Detect which cell encompasses the target text, then output its (X, Y) center coordinate. 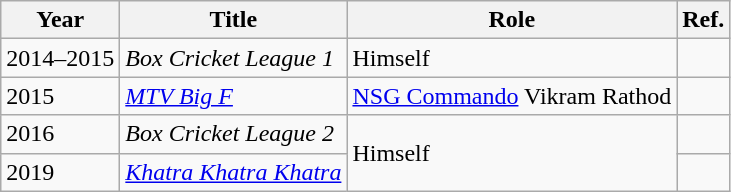
MTV Big F (234, 96)
Box Cricket League 1 (234, 58)
2019 (60, 172)
Ref. (704, 20)
Title (234, 20)
NSG Commando Vikram Rathod (512, 96)
Khatra Khatra Khatra (234, 172)
Box Cricket League 2 (234, 134)
Role (512, 20)
Year (60, 20)
2016 (60, 134)
2015 (60, 96)
2014–2015 (60, 58)
